From the cell containing the given text, extract its center point as [x, y] coordinate. 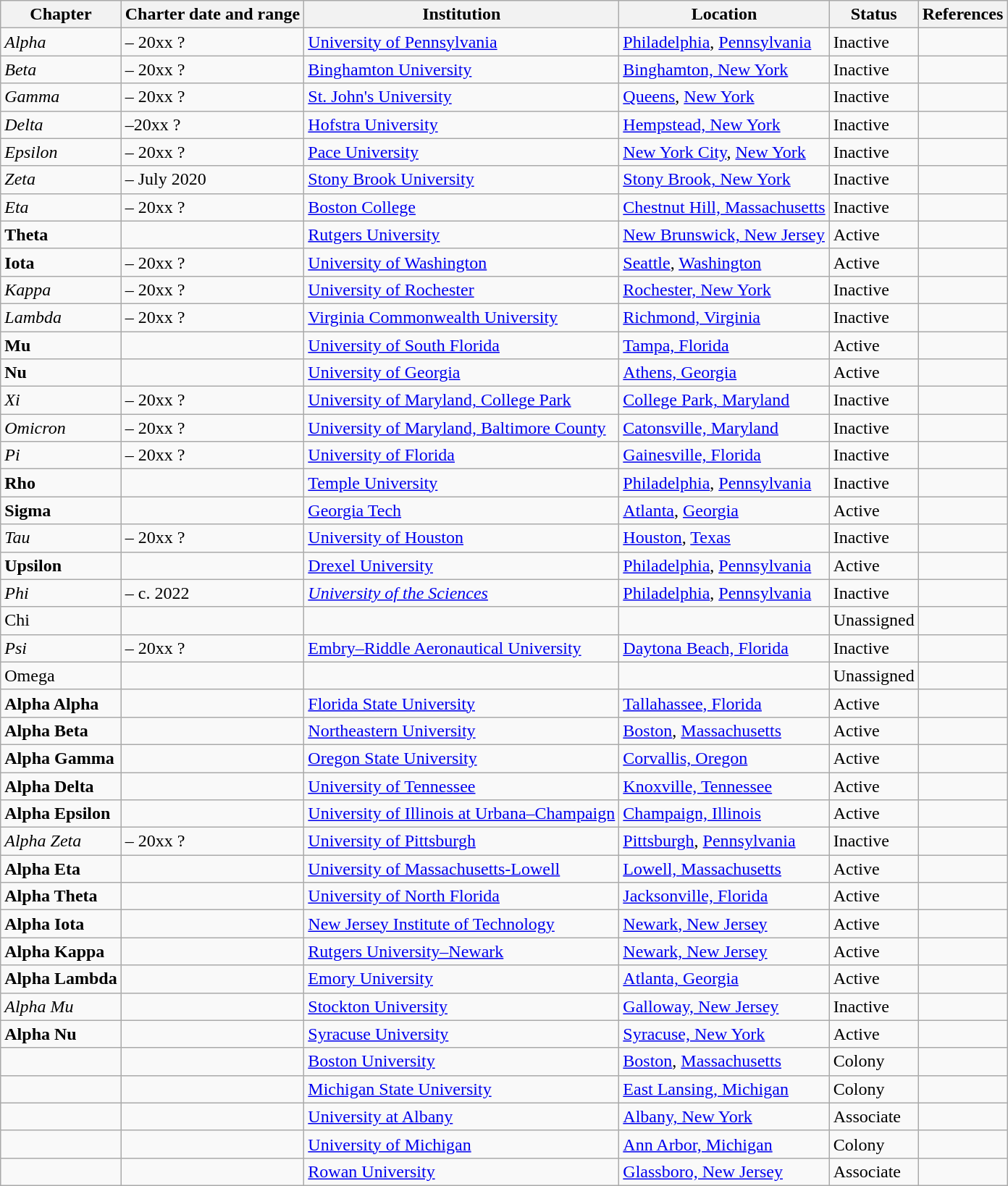
Binghamton University [462, 70]
Champaign, Illinois [724, 814]
Charter date and range [213, 14]
Tallahassee, Florida [724, 703]
Queens, New York [724, 97]
Omicron [61, 428]
Corvallis, Oregon [724, 758]
Beta [61, 70]
Albany, New York [724, 1116]
Tau [61, 538]
University of Pittsburgh [462, 841]
– July 2020 [213, 180]
Alpha Gamma [61, 758]
Alpha Epsilon [61, 814]
Jacksonville, Florida [724, 896]
Delta [61, 125]
Houston, Texas [724, 538]
University of Pennsylvania [462, 42]
Alpha [61, 42]
Chi [61, 621]
University of North Florida [462, 896]
Tampa, Florida [724, 345]
Sigma [61, 510]
University of Michigan [462, 1144]
Alpha Mu [61, 1006]
Kappa [61, 290]
Mu [61, 345]
Theta [61, 235]
References [963, 14]
Florida State University [462, 703]
Boston University [462, 1061]
Glassboro, New Jersey [724, 1172]
Oregon State University [462, 758]
University of Florida [462, 455]
University of Tennessee [462, 786]
University of Rochester [462, 290]
Pittsburgh, Pennsylvania [724, 841]
Rutgers University–Newark [462, 951]
Alpha Delta [61, 786]
St. John's University [462, 97]
Alpha Zeta [61, 841]
Alpha Theta [61, 896]
Syracuse, New York [724, 1034]
East Lansing, Michigan [724, 1089]
Stockton University [462, 1006]
University at Albany [462, 1116]
Alpha Kappa [61, 951]
Syracuse University [462, 1034]
Rutgers University [462, 235]
Alpha Alpha [61, 703]
Lowell, Massachusetts [724, 869]
Binghamton, New York [724, 70]
University of Washington [462, 262]
Ann Arbor, Michigan [724, 1144]
Virginia Commonwealth University [462, 317]
Iota [61, 262]
Seattle, Washington [724, 262]
Embry–Riddle Aeronautical University [462, 648]
Athens, Georgia [724, 373]
University of Houston [462, 538]
Alpha Iota [61, 924]
Pace University [462, 152]
Alpha Eta [61, 869]
Michigan State University [462, 1089]
Institution [462, 14]
Georgia Tech [462, 510]
Stony Brook, New York [724, 180]
Alpha Beta [61, 731]
Xi [61, 400]
University of Maryland, College Park [462, 400]
Chapter [61, 14]
Status [873, 14]
Rochester, New York [724, 290]
Rowan University [462, 1172]
Omega [61, 676]
New Brunswick, New Jersey [724, 235]
Gamma [61, 97]
University of Massachusetts-Lowell [462, 869]
Alpha Nu [61, 1034]
Hempstead, New York [724, 125]
Upsilon [61, 565]
New Jersey Institute of Technology [462, 924]
University of Maryland, Baltimore County [462, 428]
–20xx ? [213, 125]
Eta [61, 207]
Epsilon [61, 152]
Hofstra University [462, 125]
Alpha Lambda [61, 979]
College Park, Maryland [724, 400]
Emory University [462, 979]
Psi [61, 648]
Temple University [462, 483]
University of South Florida [462, 345]
Northeastern University [462, 731]
Phi [61, 593]
Daytona Beach, Florida [724, 648]
Location [724, 14]
– c. 2022 [213, 593]
University of the Sciences [462, 593]
Galloway, New Jersey [724, 1006]
Nu [61, 373]
University of Georgia [462, 373]
University of Illinois at Urbana–Champaign [462, 814]
Catonsville, Maryland [724, 428]
Gainesville, Florida [724, 455]
Zeta [61, 180]
Boston College [462, 207]
Drexel University [462, 565]
Knoxville, Tennessee [724, 786]
Richmond, Virginia [724, 317]
Stony Brook University [462, 180]
Pi [61, 455]
Rho [61, 483]
Lambda [61, 317]
Chestnut Hill, Massachusetts [724, 207]
New York City, New York [724, 152]
